Determine the (x, y) coordinate at the center of the cell enclosing the given text.  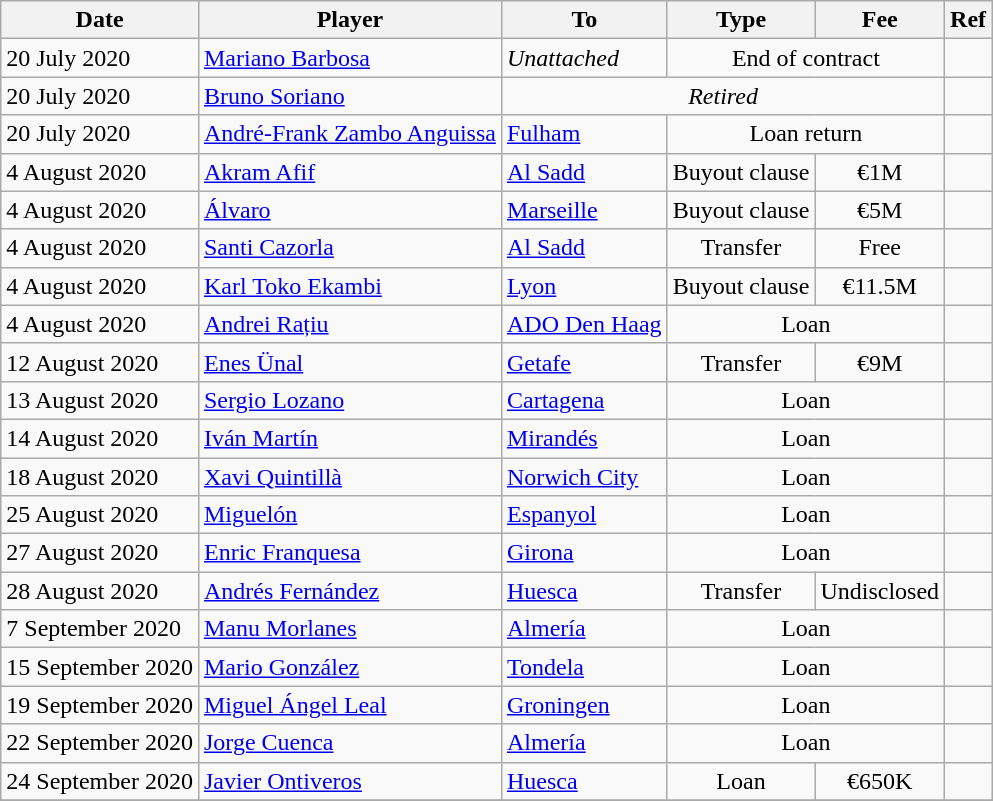
19 September 2020 (100, 705)
Date (100, 20)
Cartagena (584, 400)
Javier Ontiveros (350, 781)
Undisclosed (880, 591)
Mario González (350, 667)
Santi Cazorla (350, 248)
End of contract (806, 58)
€11.5M (880, 286)
Loan return (806, 134)
25 August 2020 (100, 515)
Norwich City (584, 477)
Álvaro (350, 210)
14 August 2020 (100, 438)
Enes Ünal (350, 362)
Player (350, 20)
Retired (722, 96)
22 September 2020 (100, 743)
Miguel Ángel Leal (350, 705)
Andrés Fernández (350, 591)
28 August 2020 (100, 591)
Iván Martín (350, 438)
Akram Afif (350, 172)
Sergio Lozano (350, 400)
Andrei Rațiu (350, 324)
Xavi Quintillà (350, 477)
Miguelón (350, 515)
7 September 2020 (100, 629)
Manu Morlanes (350, 629)
Type (741, 20)
€5M (880, 210)
Lyon (584, 286)
24 September 2020 (100, 781)
13 August 2020 (100, 400)
Unattached (584, 58)
Free (880, 248)
ADO Den Haag (584, 324)
Jorge Cuenca (350, 743)
15 September 2020 (100, 667)
Enric Franquesa (350, 553)
27 August 2020 (100, 553)
12 August 2020 (100, 362)
€9M (880, 362)
€1M (880, 172)
To (584, 20)
Marseille (584, 210)
€650K (880, 781)
Mariano Barbosa (350, 58)
Fee (880, 20)
Girona (584, 553)
Ref (968, 20)
Mirandés (584, 438)
Tondela (584, 667)
Espanyol (584, 515)
André-Frank Zambo Anguissa (350, 134)
Fulham (584, 134)
Groningen (584, 705)
Karl Toko Ekambi (350, 286)
Bruno Soriano (350, 96)
Getafe (584, 362)
18 August 2020 (100, 477)
